Identify which cell holds the provided text, then report its [x, y] central coordinate. 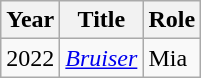
Role [172, 20]
Title [102, 20]
Mia [172, 58]
2022 [30, 58]
Bruiser [102, 58]
Year [30, 20]
